Locate the cell with the specified text and output its (X, Y) center coordinate. 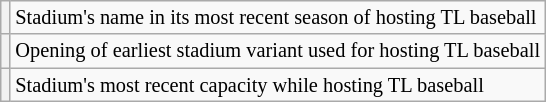
Opening of earliest stadium variant used for hosting TL baseball (278, 51)
Stadium's name in its most recent season of hosting TL baseball (278, 17)
Stadium's most recent capacity while hosting TL baseball (278, 85)
